Determine the [X, Y] coordinate at the center of the cell enclosing the given text.  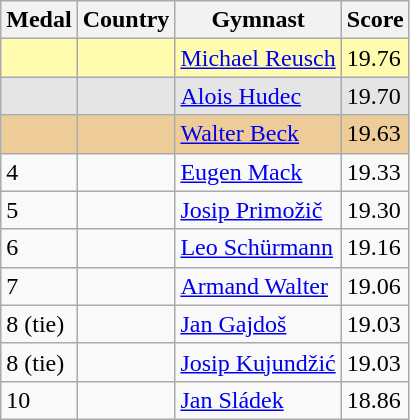
18.86 [375, 400]
Jan Sládek [258, 400]
19.06 [375, 286]
19.30 [375, 210]
5 [39, 210]
19.33 [375, 172]
Eugen Mack [258, 172]
Josip Primožič [258, 210]
6 [39, 248]
19.70 [375, 96]
10 [39, 400]
19.76 [375, 58]
Michael Reusch [258, 58]
Gymnast [258, 20]
7 [39, 286]
19.16 [375, 248]
Alois Hudec [258, 96]
Score [375, 20]
Country [126, 20]
19.63 [375, 134]
4 [39, 172]
Armand Walter [258, 286]
Leo Schürmann [258, 248]
Jan Gajdoš [258, 324]
Walter Beck [258, 134]
Josip Kujundžić [258, 362]
Medal [39, 20]
